Extract the (x, y) coordinate from the center of the cell holding the provided text.  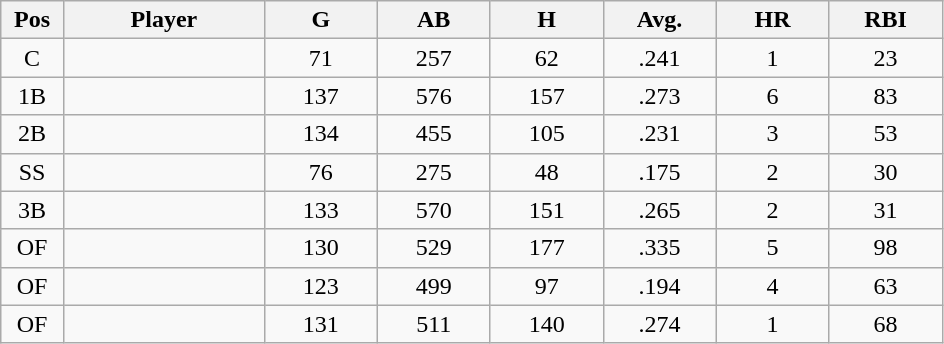
105 (546, 134)
177 (546, 248)
131 (320, 324)
63 (886, 286)
.175 (660, 172)
3B (32, 210)
C (32, 58)
134 (320, 134)
98 (886, 248)
Avg. (660, 20)
71 (320, 58)
2B (32, 134)
83 (886, 96)
.273 (660, 96)
3 (772, 134)
SS (32, 172)
137 (320, 96)
511 (434, 324)
499 (434, 286)
151 (546, 210)
157 (546, 96)
.231 (660, 134)
130 (320, 248)
Pos (32, 20)
HR (772, 20)
53 (886, 134)
570 (434, 210)
48 (546, 172)
140 (546, 324)
.274 (660, 324)
.265 (660, 210)
30 (886, 172)
257 (434, 58)
123 (320, 286)
G (320, 20)
133 (320, 210)
68 (886, 324)
529 (434, 248)
Player (164, 20)
1B (32, 96)
.241 (660, 58)
.335 (660, 248)
.194 (660, 286)
RBI (886, 20)
6 (772, 96)
4 (772, 286)
31 (886, 210)
97 (546, 286)
76 (320, 172)
AB (434, 20)
62 (546, 58)
275 (434, 172)
23 (886, 58)
576 (434, 96)
455 (434, 134)
5 (772, 248)
H (546, 20)
